Find where the given text appears and provide that cell's center as [x, y] coordinate. 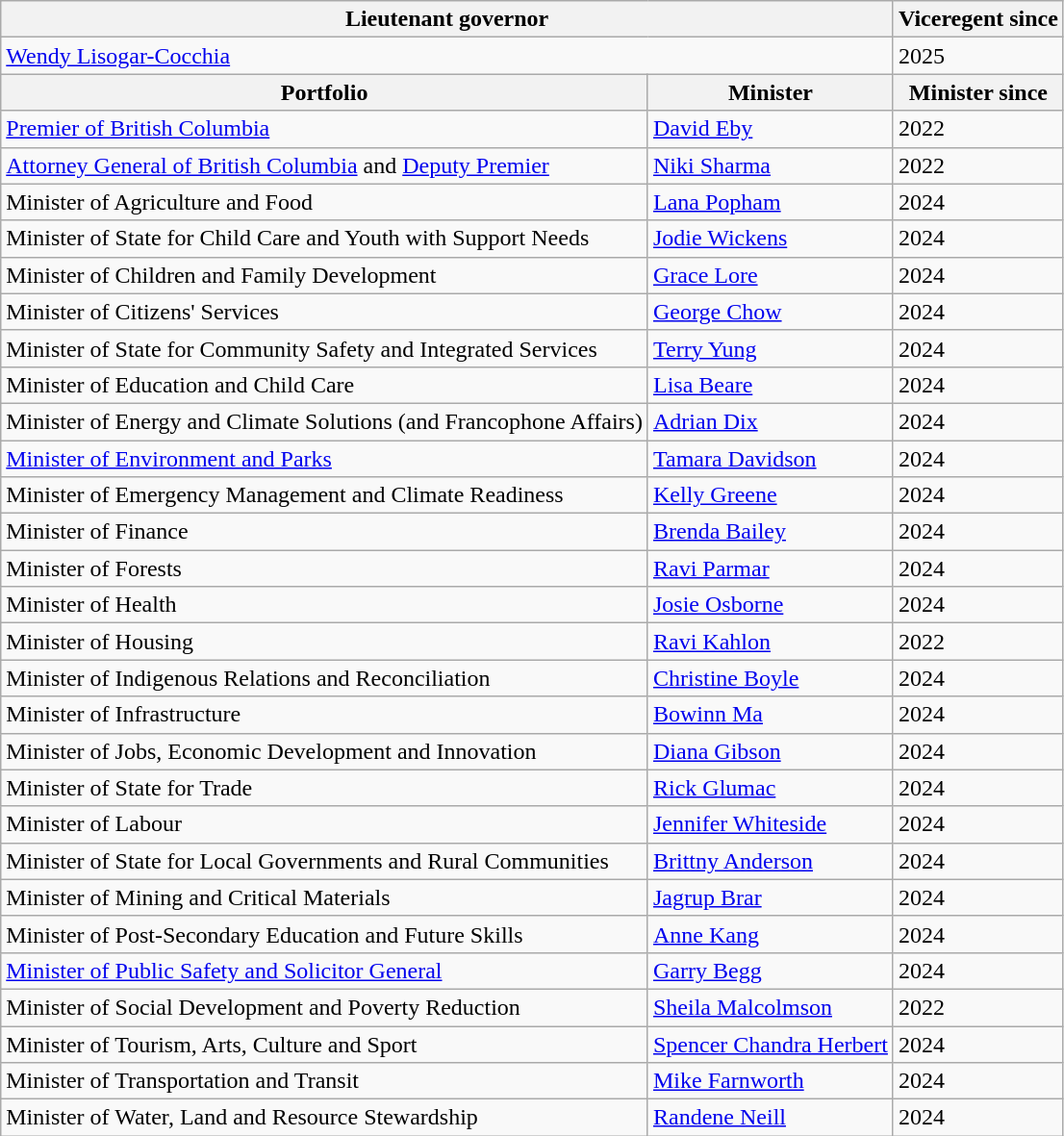
Minister of Tourism, Arts, Culture and Sport [325, 1044]
Minister of Health [325, 605]
Minister of Citizens' Services [325, 312]
Lisa Beare [770, 385]
Minister [770, 92]
Minister of Education and Child Care [325, 385]
Minister of State for Trade [325, 788]
Minister of Agriculture and Food [325, 202]
George Chow [770, 312]
Minister of State for Child Care and Youth with Support Needs [325, 239]
Minister of Children and Family Development [325, 275]
Minister of Environment and Parks [325, 459]
Minister of Indigenous Relations and Reconciliation [325, 678]
Minister of Water, Land and Resource Stewardship [325, 1118]
Minister of Forests [325, 568]
Brittny Anderson [770, 861]
Jagrup Brar [770, 897]
Minister of Infrastructure [325, 715]
Minister of Social Development and Poverty Reduction [325, 1007]
Minister of Jobs, Economic Development and Innovation [325, 751]
Wendy Lisogar-Cocchia [447, 56]
Lieutenant governor [447, 19]
Terry Yung [770, 348]
Niki Sharma [770, 165]
Minister of State for Local Governments and Rural Communities [325, 861]
Rick Glumac [770, 788]
Christine Boyle [770, 678]
David Eby [770, 129]
Minister of Emergency Management and Climate Readiness [325, 495]
Sheila Malcolmson [770, 1007]
Minister of Transportation and Transit [325, 1081]
Minister of Energy and Climate Solutions (and Francophone Affairs) [325, 421]
Spencer Chandra Herbert [770, 1044]
Anne Kang [770, 934]
Bowinn Ma [770, 715]
Kelly Greene [770, 495]
Viceregent since [977, 19]
Ravi Kahlon [770, 642]
Diana Gibson [770, 751]
Jodie Wickens [770, 239]
Garry Begg [770, 971]
Premier of British Columbia [325, 129]
Minister since [977, 92]
Josie Osborne [770, 605]
Mike Farnworth [770, 1081]
Jennifer Whiteside [770, 824]
Grace Lore [770, 275]
Minister of State for Community Safety and Integrated Services [325, 348]
Minister of Mining and Critical Materials [325, 897]
Minister of Public Safety and Solicitor General [325, 971]
Minister of Post-Secondary Education and Future Skills [325, 934]
Minister of Labour [325, 824]
2025 [977, 56]
Adrian Dix [770, 421]
Randene Neill [770, 1118]
Lana Popham [770, 202]
Tamara Davidson [770, 459]
Attorney General of British Columbia and Deputy Premier [325, 165]
Portfolio [325, 92]
Minister of Finance [325, 532]
Ravi Parmar [770, 568]
Brenda Bailey [770, 532]
Minister of Housing [325, 642]
